Capture the cell that displays the provided text and extract its (X, Y) central coordinate. 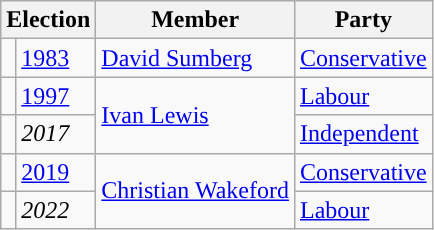
Independent (363, 134)
Member (196, 20)
2019 (56, 172)
2022 (56, 210)
1997 (56, 96)
Election (48, 20)
David Sumberg (196, 58)
2017 (56, 134)
Ivan Lewis (196, 115)
Party (363, 20)
1983 (56, 58)
Christian Wakeford (196, 191)
